Find where the given text appears and provide that cell's center as [X, Y] coordinate. 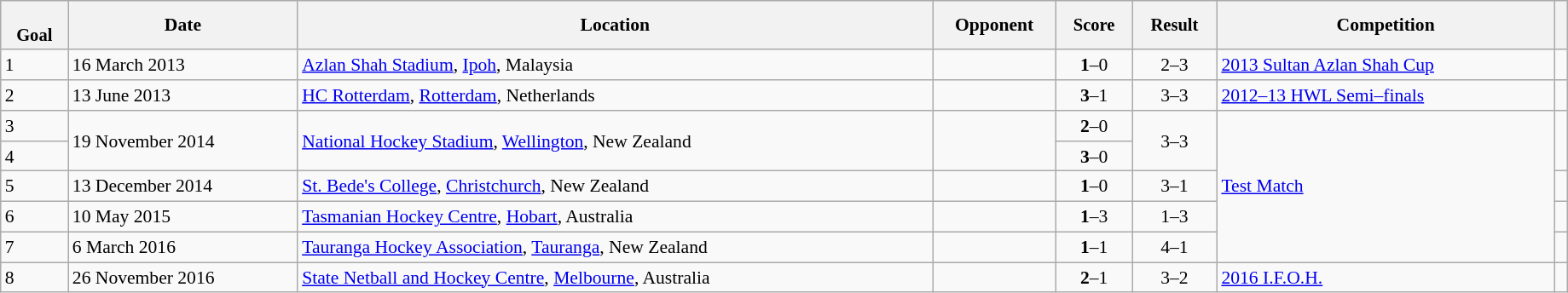
2012–13 HWL Semi–finals [1386, 95]
4 [34, 157]
Location [615, 26]
16 March 2013 [182, 66]
Goal [34, 26]
6 [34, 217]
Azlan Shah Stadium, Ipoh, Malaysia [615, 66]
Competition [1386, 26]
HC Rotterdam, Rotterdam, Netherlands [615, 95]
13 December 2014 [182, 187]
7 [34, 248]
4–1 [1175, 248]
2013 Sultan Azlan Shah Cup [1386, 66]
1 [34, 66]
3–0 [1095, 157]
National Hockey Stadium, Wellington, New Zealand [615, 141]
1–1 [1095, 248]
2–3 [1175, 66]
Date [182, 26]
2–1 [1095, 278]
3 [34, 126]
Tasmanian Hockey Centre, Hobart, Australia [615, 217]
St. Bede's College, Christchurch, New Zealand [615, 187]
19 November 2014 [182, 141]
Test Match [1386, 187]
Result [1175, 26]
26 November 2016 [182, 278]
Tauranga Hockey Association, Tauranga, New Zealand [615, 248]
8 [34, 278]
2–0 [1095, 126]
Score [1095, 26]
10 May 2015 [182, 217]
2 [34, 95]
6 March 2016 [182, 248]
2016 I.F.O.H. [1386, 278]
13 June 2013 [182, 95]
5 [34, 187]
State Netball and Hockey Centre, Melbourne, Australia [615, 278]
Opponent [994, 26]
3–2 [1175, 278]
